Locate the cell with the specified text and output its [X, Y] center coordinate. 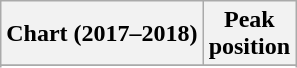
Peakposition [249, 34]
Chart (2017–2018) [102, 34]
